Return (x, y) of the center of cell containing provided text 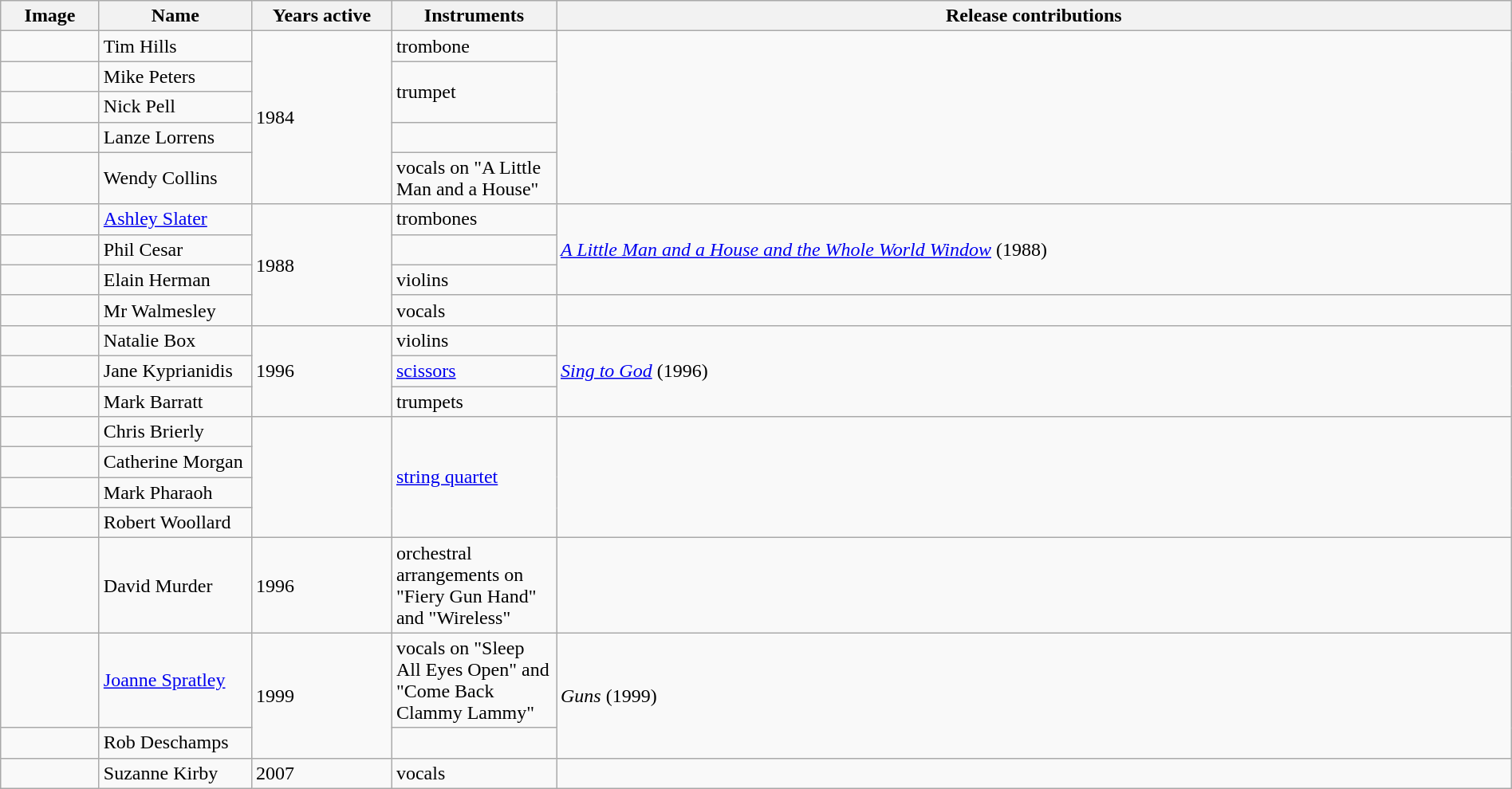
1984 (321, 118)
trumpet (474, 92)
orchestral arrangements on "Fiery Gun Hand" and "Wireless" (474, 585)
Release contributions (1034, 16)
Instruments (474, 16)
Elain Herman (175, 280)
Mark Pharaoh (175, 493)
vocals on "A Little Man and a House" (474, 179)
Years active (321, 16)
Sing to God (1996) (1034, 371)
Catherine Morgan (175, 462)
Mr Walmesley (175, 310)
1988 (321, 265)
Joanne Spratley (175, 681)
Wendy Collins (175, 179)
Guns (1999) (1034, 695)
David Murder (175, 585)
Natalie Box (175, 340)
Rob Deschamps (175, 743)
scissors (474, 371)
trombones (474, 219)
Suzanne Kirby (175, 773)
Nick Pell (175, 107)
trumpets (474, 401)
1999 (321, 695)
Ashley Slater (175, 219)
Lanze Lorrens (175, 137)
Name (175, 16)
trombone (474, 46)
Jane Kyprianidis (175, 371)
2007 (321, 773)
Chris Brierly (175, 432)
Mike Peters (175, 77)
Phil Cesar (175, 249)
Mark Barratt (175, 401)
Image (50, 16)
string quartet (474, 477)
vocals on "Sleep All Eyes Open" and "Come Back Clammy Lammy" (474, 681)
A Little Man and a House and the Whole World Window (1988) (1034, 249)
Robert Woollard (175, 523)
Tim Hills (175, 46)
